Search for the cell housing the specified text and yield its [X, Y] center coordinate. 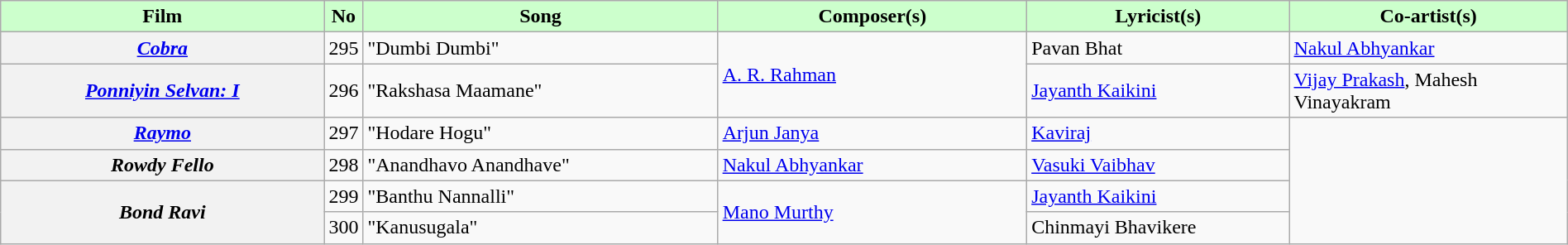
Film [162, 17]
Pavan Bhat [1158, 48]
298 [344, 165]
Composer(s) [872, 17]
Lyricist(s) [1158, 17]
Chinmayi Bhavikere [1158, 228]
299 [344, 196]
Ponniyin Selvan: I [162, 91]
Cobra [162, 48]
"Anandhavo Anandhave" [541, 165]
A. R. Rahman [872, 74]
Arjun Janya [872, 133]
"Kanusugala" [541, 228]
Vijay Prakash, Mahesh Vinayakram [1428, 91]
Co-artist(s) [1428, 17]
Rowdy Fello [162, 165]
No [344, 17]
Vasuki Vaibhav [1158, 165]
296 [344, 91]
"Banthu Nannalli" [541, 196]
300 [344, 228]
"Rakshasa Maamane" [541, 91]
Kaviraj [1158, 133]
"Dumbi Dumbi" [541, 48]
Mano Murthy [872, 212]
Song [541, 17]
"Hodare Hogu" [541, 133]
295 [344, 48]
Bond Ravi [162, 212]
297 [344, 133]
Raymo [162, 133]
